Find where the given text appears and provide that cell's center as (X, Y) coordinate. 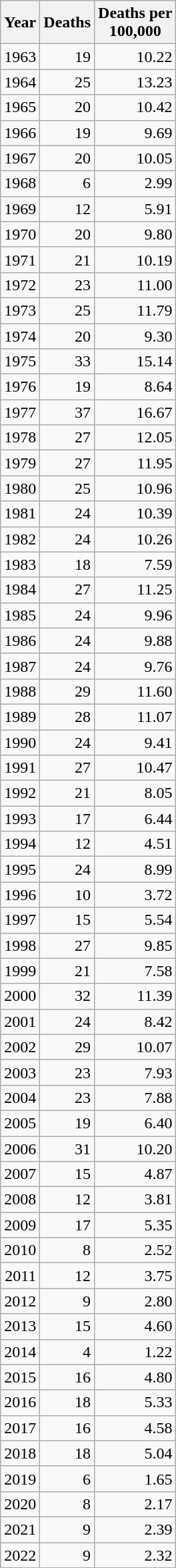
2020 (20, 1504)
28 (67, 717)
9.41 (135, 743)
1983 (20, 564)
5.04 (135, 1453)
2005 (20, 1123)
2017 (20, 1428)
9.76 (135, 666)
1966 (20, 133)
1964 (20, 82)
7.58 (135, 971)
33 (67, 362)
8.99 (135, 869)
2007 (20, 1174)
3.75 (135, 1276)
4.87 (135, 1174)
10.42 (135, 107)
10.20 (135, 1148)
1998 (20, 945)
2014 (20, 1352)
1989 (20, 717)
2004 (20, 1098)
9.88 (135, 641)
1982 (20, 539)
1995 (20, 869)
2008 (20, 1200)
1999 (20, 971)
9.30 (135, 336)
10 (67, 895)
4.80 (135, 1377)
Deaths per100,000 (135, 23)
31 (67, 1148)
2018 (20, 1453)
5.91 (135, 209)
1994 (20, 844)
2.80 (135, 1301)
11.07 (135, 717)
2.99 (135, 183)
12.05 (135, 438)
2012 (20, 1301)
1975 (20, 362)
1997 (20, 920)
15.14 (135, 362)
2.17 (135, 1504)
1987 (20, 666)
2019 (20, 1479)
11.79 (135, 310)
7.93 (135, 1072)
2021 (20, 1529)
4 (67, 1352)
2.39 (135, 1529)
37 (67, 412)
1972 (20, 285)
11.39 (135, 996)
1963 (20, 57)
5.35 (135, 1225)
2016 (20, 1403)
4.58 (135, 1428)
1969 (20, 209)
1978 (20, 438)
2006 (20, 1148)
1981 (20, 514)
16.67 (135, 412)
1991 (20, 768)
8.05 (135, 793)
9.85 (135, 945)
13.23 (135, 82)
7.88 (135, 1098)
10.96 (135, 488)
2010 (20, 1250)
2001 (20, 1022)
2003 (20, 1072)
1990 (20, 743)
11.25 (135, 590)
10.22 (135, 57)
32 (67, 996)
11.00 (135, 285)
1.65 (135, 1479)
2011 (20, 1276)
10.47 (135, 768)
10.19 (135, 260)
1985 (20, 615)
2002 (20, 1047)
9.69 (135, 133)
6.40 (135, 1123)
1988 (20, 691)
11.95 (135, 463)
10.05 (135, 158)
10.39 (135, 514)
2022 (20, 1555)
2000 (20, 996)
10.07 (135, 1047)
2.32 (135, 1555)
1965 (20, 107)
1986 (20, 641)
1996 (20, 895)
2.52 (135, 1250)
9.80 (135, 234)
2013 (20, 1326)
5.54 (135, 920)
1980 (20, 488)
2015 (20, 1377)
6.44 (135, 819)
11.60 (135, 691)
1968 (20, 183)
1971 (20, 260)
Deaths (67, 23)
Year (20, 23)
1970 (20, 234)
4.60 (135, 1326)
1967 (20, 158)
4.51 (135, 844)
5.33 (135, 1403)
1974 (20, 336)
1993 (20, 819)
1979 (20, 463)
8.64 (135, 387)
10.26 (135, 539)
1977 (20, 412)
3.72 (135, 895)
1992 (20, 793)
3.81 (135, 1200)
1.22 (135, 1352)
7.59 (135, 564)
1976 (20, 387)
2009 (20, 1225)
1973 (20, 310)
8.42 (135, 1022)
1984 (20, 590)
9.96 (135, 615)
